Pinpoint the cell where the given text exists, returning its (x, y) midpoint coordinate. 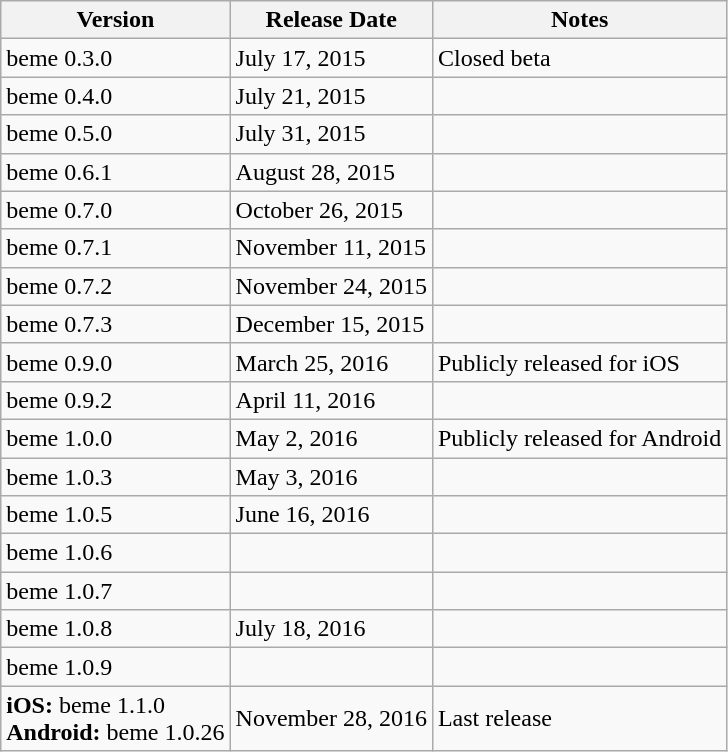
June 16, 2016 (331, 515)
beme 1.0.6 (116, 553)
May 3, 2016 (331, 477)
beme 0.9.0 (116, 362)
beme 0.6.1 (116, 172)
Notes (579, 20)
beme 1.0.5 (116, 515)
December 15, 2015 (331, 324)
July 21, 2015 (331, 96)
Version (116, 20)
beme 0.9.2 (116, 400)
August 28, 2015 (331, 172)
April 11, 2016 (331, 400)
beme 0.7.2 (116, 286)
beme 1.0.7 (116, 591)
May 2, 2016 (331, 438)
November 24, 2015 (331, 286)
July 17, 2015 (331, 58)
Closed beta (579, 58)
beme 1.0.3 (116, 477)
November 28, 2016 (331, 718)
beme 0.5.0 (116, 134)
beme 1.0.0 (116, 438)
iOS: beme 1.1.0Android: beme 1.0.26 (116, 718)
beme 0.3.0 (116, 58)
Release Date (331, 20)
beme 0.4.0 (116, 96)
beme 0.7.3 (116, 324)
November 11, 2015 (331, 248)
Publicly released for iOS (579, 362)
July 31, 2015 (331, 134)
October 26, 2015 (331, 210)
beme 1.0.8 (116, 629)
beme 0.7.1 (116, 248)
March 25, 2016 (331, 362)
Publicly released for Android (579, 438)
beme 1.0.9 (116, 667)
beme 0.7.0 (116, 210)
Last release (579, 718)
July 18, 2016 (331, 629)
